Output the [X, Y] coordinate of the center of the cell containing the given text.  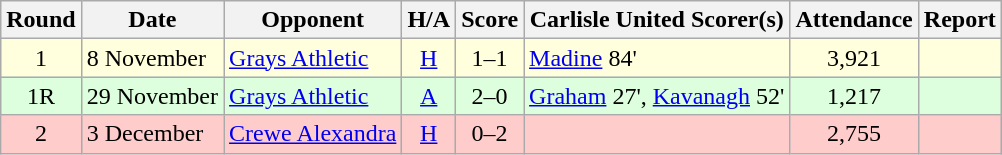
Report [960, 20]
0–2 [490, 134]
3,921 [854, 58]
Graham 27', Kavanagh 52' [657, 96]
2 [41, 134]
1,217 [854, 96]
1–1 [490, 58]
Carlisle United Scorer(s) [657, 20]
1R [41, 96]
Opponent [313, 20]
Crewe Alexandra [313, 134]
2–0 [490, 96]
8 November [152, 58]
Date [152, 20]
3 December [152, 134]
1 [41, 58]
2,755 [854, 134]
Attendance [854, 20]
A [429, 96]
Score [490, 20]
29 November [152, 96]
H/A [429, 20]
Round [41, 20]
Madine 84' [657, 58]
